Scan for the cell matching the given text and deliver its (x, y) coordinate at center. 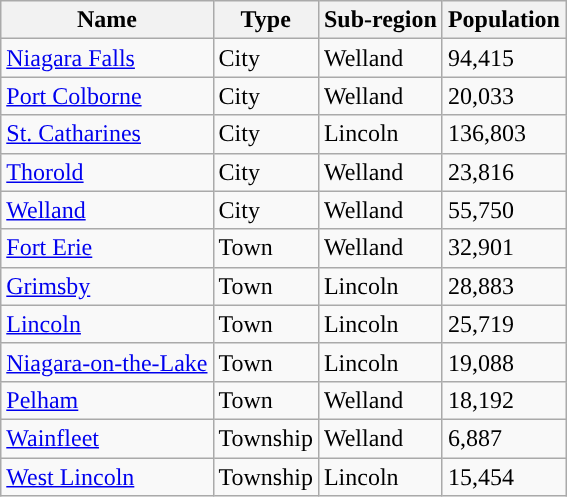
West Lincoln (107, 477)
32,901 (504, 248)
15,454 (504, 477)
6,887 (504, 438)
18,192 (504, 400)
Niagara-on-the-Lake (107, 362)
20,033 (504, 96)
Grimsby (107, 286)
19,088 (504, 362)
23,816 (504, 172)
Sub-region (380, 20)
25,719 (504, 324)
Population (504, 20)
St. Catharines (107, 134)
94,415 (504, 58)
Type (266, 20)
Wainfleet (107, 438)
Niagara Falls (107, 58)
Port Colborne (107, 96)
Thorold (107, 172)
136,803 (504, 134)
28,883 (504, 286)
Name (107, 20)
Fort Erie (107, 248)
55,750 (504, 210)
Pelham (107, 400)
